Scan for the cell matching the given text and deliver its [X, Y] coordinate at center. 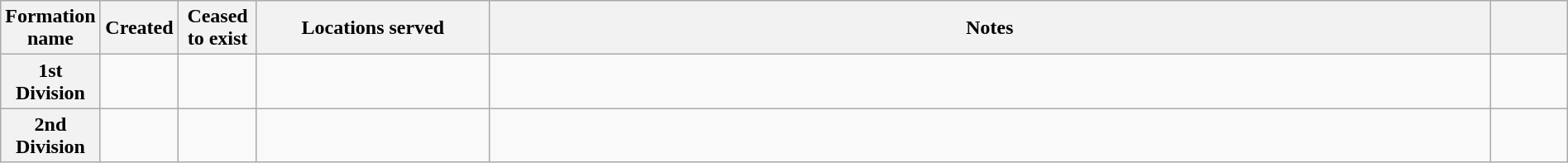
Locations served [372, 28]
1st Division [50, 81]
Notes [989, 28]
Ceased to exist [218, 28]
Created [139, 28]
Formation name [50, 28]
2nd Division [50, 136]
